Output the (x, y) coordinate of the center of the cell containing the given text.  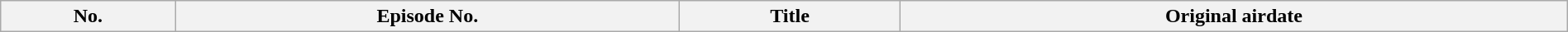
Original airdate (1234, 16)
No. (88, 16)
Title (791, 16)
Episode No. (427, 16)
